For the text-containing cell, return its midpoint in (x, y) coordinate format. 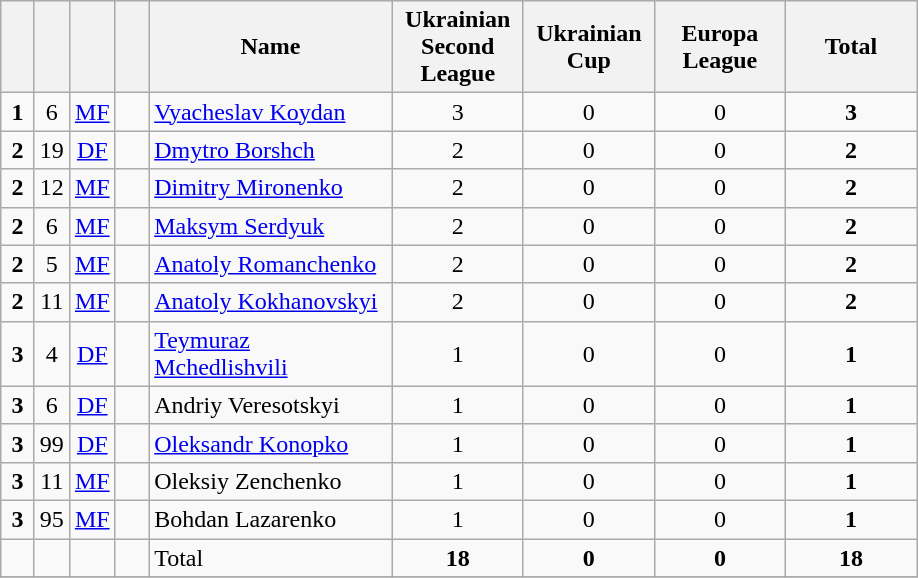
Bohdan Lazarenko (271, 519)
Europa League (720, 47)
Andriy Veresotskyi (271, 405)
Dmytro Borshch (271, 150)
Teymuraz Mchedlishvili (271, 354)
Oleksandr Konopko (271, 443)
Maksym Serdyuk (271, 226)
Ukrainian Second League (458, 47)
Dimitry Mironenko (271, 188)
99 (52, 443)
Anatoly Romanchenko (271, 264)
12 (52, 188)
5 (52, 264)
19 (52, 150)
95 (52, 519)
Anatoly Kokhanovskyi (271, 302)
Vyacheslav Koydan (271, 112)
Oleksiy Zenchenko (271, 481)
Ukrainian Cup (588, 47)
Name (271, 47)
4 (52, 354)
